Capture the cell that displays the provided text and extract its [x, y] central coordinate. 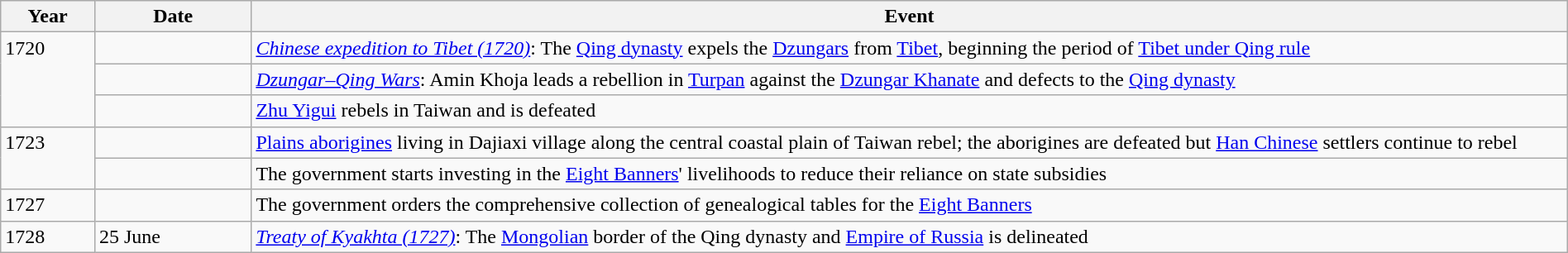
1720 [48, 79]
Zhu Yigui rebels in Taiwan and is defeated [910, 111]
Year [48, 17]
Dzungar–Qing Wars: Amin Khoja leads a rebellion in Turpan against the Dzungar Khanate and defects to the Qing dynasty [910, 79]
The government starts investing in the Eight Banners' livelihoods to reduce their reliance on state subsidies [910, 174]
The government orders the comprehensive collection of genealogical tables for the Eight Banners [910, 205]
1727 [48, 205]
Date [172, 17]
25 June [172, 236]
Treaty of Kyakhta (1727): The Mongolian border of the Qing dynasty and Empire of Russia is delineated [910, 236]
Chinese expedition to Tibet (1720): The Qing dynasty expels the Dzungars from Tibet, beginning the period of Tibet under Qing rule [910, 48]
Event [910, 17]
1723 [48, 158]
1728 [48, 236]
